Capture the cell that displays the provided text and extract its (X, Y) central coordinate. 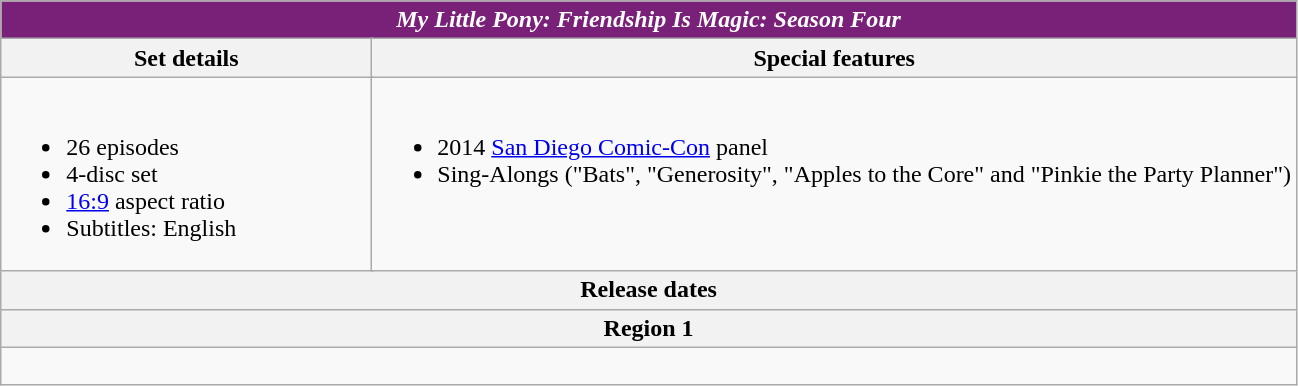
Special features (834, 58)
2014 San Diego Comic-Con panelSing-Alongs ("Bats", "Generosity", "Apples to the Core" and "Pinkie the Party Planner") (834, 174)
Region 1 (649, 328)
Set details (186, 58)
26 episodes4-disc set16:9 aspect ratioSubtitles: English (186, 174)
My Little Pony: Friendship Is Magic: Season Four (649, 20)
Release dates (649, 290)
